Locate the cell with the specified text and output its [X, Y] center coordinate. 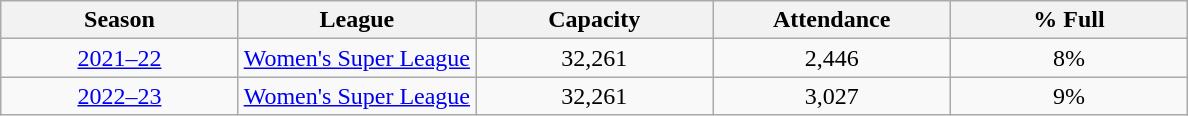
Attendance [832, 20]
9% [1068, 96]
8% [1068, 58]
2,446 [832, 58]
Season [120, 20]
3,027 [832, 96]
Capacity [594, 20]
2021–22 [120, 58]
2022–23 [120, 96]
League [356, 20]
% Full [1068, 20]
